Find where the given text appears and provide that cell's center as [x, y] coordinate. 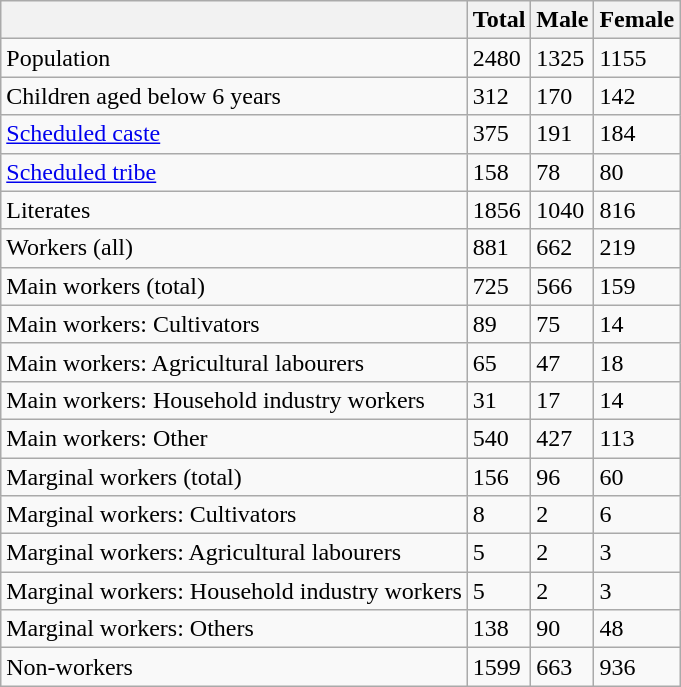
65 [499, 362]
Marginal workers: Agricultural labourers [234, 553]
1856 [499, 210]
566 [562, 286]
170 [562, 96]
96 [562, 477]
Marginal workers: Household industry workers [234, 591]
159 [637, 286]
75 [562, 324]
90 [562, 629]
78 [562, 172]
6 [637, 515]
Non-workers [234, 667]
Male [562, 20]
936 [637, 667]
Children aged below 6 years [234, 96]
725 [499, 286]
2480 [499, 58]
Scheduled tribe [234, 172]
17 [562, 400]
184 [637, 134]
540 [499, 438]
Female [637, 20]
Marginal workers: Cultivators [234, 515]
219 [637, 248]
Marginal workers (total) [234, 477]
47 [562, 362]
138 [499, 629]
18 [637, 362]
Workers (all) [234, 248]
1325 [562, 58]
8 [499, 515]
1599 [499, 667]
156 [499, 477]
Main workers (total) [234, 286]
Population [234, 58]
191 [562, 134]
Main workers: Agricultural labourers [234, 362]
Main workers: Cultivators [234, 324]
663 [562, 667]
48 [637, 629]
Main workers: Other [234, 438]
427 [562, 438]
816 [637, 210]
Scheduled caste [234, 134]
142 [637, 96]
1155 [637, 58]
375 [499, 134]
1040 [562, 210]
158 [499, 172]
Total [499, 20]
Marginal workers: Others [234, 629]
662 [562, 248]
Literates [234, 210]
80 [637, 172]
113 [637, 438]
31 [499, 400]
89 [499, 324]
60 [637, 477]
312 [499, 96]
881 [499, 248]
Main workers: Household industry workers [234, 400]
